For the text-containing cell, return its midpoint in (X, Y) coordinate format. 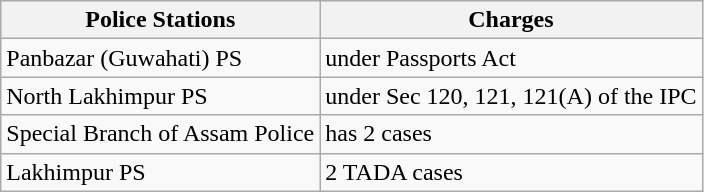
Special Branch of Assam Police (160, 134)
North Lakhimpur PS (160, 96)
Police Stations (160, 20)
Panbazar (Guwahati) PS (160, 58)
has 2 cases (511, 134)
Charges (511, 20)
2 TADA cases (511, 172)
under Passports Act (511, 58)
Lakhimpur PS (160, 172)
under Sec 120, 121, 121(A) of the IPC (511, 96)
